From the cell containing the given text, extract its center point as [X, Y] coordinate. 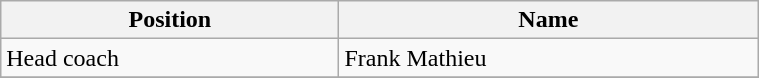
Name [548, 20]
Head coach [170, 58]
Position [170, 20]
Frank Mathieu [548, 58]
